Determine the (X, Y) coordinate at the center of the cell enclosing the given text.  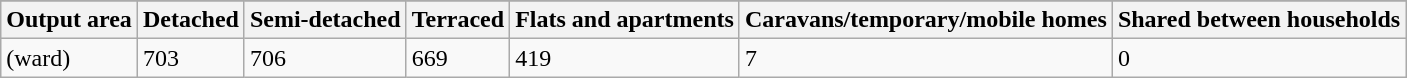
669 (458, 58)
0 (1258, 58)
703 (190, 58)
(ward) (70, 58)
Output area (70, 20)
7 (926, 58)
Detached (190, 20)
Shared between households (1258, 20)
Semi-detached (325, 20)
419 (625, 58)
Flats and apartments (625, 20)
706 (325, 58)
Caravans/temporary/mobile homes (926, 20)
Terraced (458, 20)
